Output the (X, Y) coordinate of the center of the cell containing the given text.  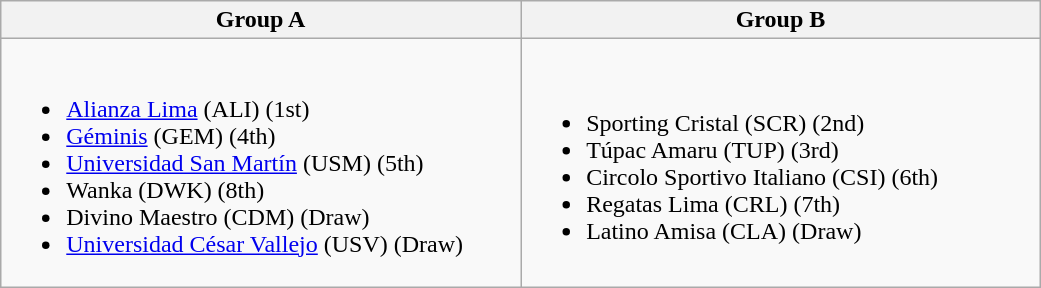
Group B (781, 20)
Sporting Cristal (SCR) (2nd) Túpac Amaru (TUP) (3rd) Circolo Sportivo Italiano (CSI) (6th) Regatas Lima (CRL) (7th) Latino Amisa (CLA) (Draw) (781, 163)
Group A (261, 20)
